Determine the (X, Y) coordinate at the center of the cell enclosing the given text.  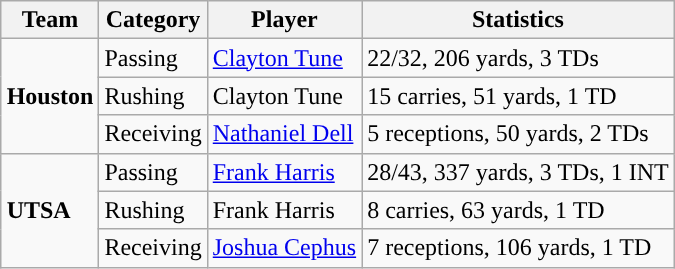
Joshua Cephus (284, 248)
22/32, 206 yards, 3 TDs (518, 58)
Nathaniel Dell (284, 134)
28/43, 337 yards, 3 TDs, 1 INT (518, 172)
Statistics (518, 20)
UTSA (50, 210)
8 carries, 63 yards, 1 TD (518, 210)
Player (284, 20)
Team (50, 20)
Houston (50, 96)
5 receptions, 50 yards, 2 TDs (518, 134)
7 receptions, 106 yards, 1 TD (518, 248)
15 carries, 51 yards, 1 TD (518, 96)
Category (153, 20)
